Output the (x, y) coordinate of the center of the cell containing the given text.  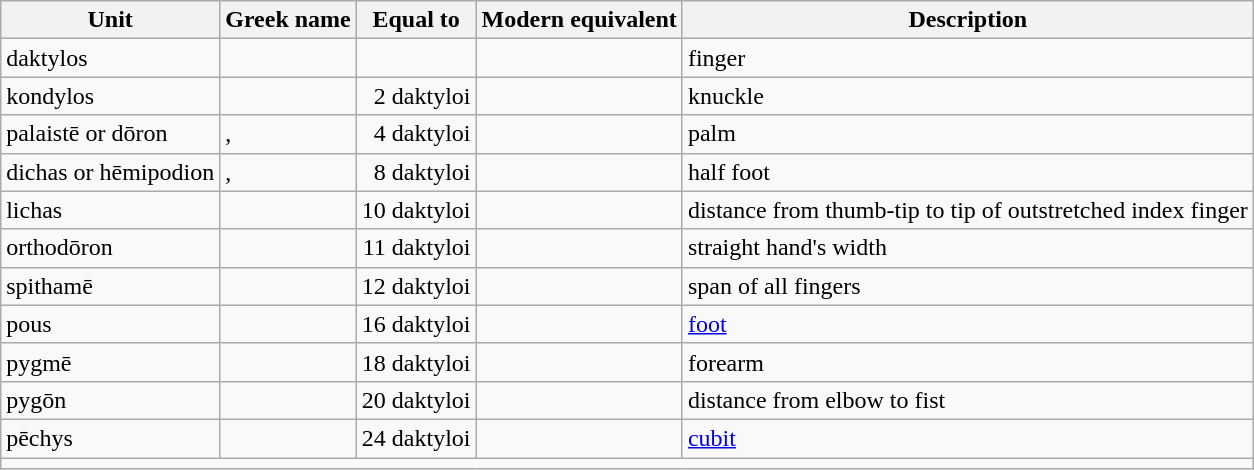
pous (110, 324)
Unit (110, 20)
pygmē (110, 362)
4 daktyloi (416, 134)
half foot (968, 172)
12 daktyloi (416, 286)
orthodōron (110, 248)
foot (968, 324)
finger (968, 58)
palaistē or dōron (110, 134)
spithamē (110, 286)
10 daktyloi (416, 210)
Equal to (416, 20)
Modern equivalent (579, 20)
20 daktyloi (416, 400)
24 daktyloi (416, 438)
2 daktyloi (416, 96)
Greek name (288, 20)
straight hand's width (968, 248)
8 daktyloi (416, 172)
distance from elbow to fist (968, 400)
pēchys (110, 438)
18 daktyloi (416, 362)
span of all fingers (968, 286)
lichas (110, 210)
forearm (968, 362)
knuckle (968, 96)
11 daktyloi (416, 248)
16 daktyloi (416, 324)
distance from thumb-tip to tip of outstretched index finger (968, 210)
cubit (968, 438)
pygōn (110, 400)
kondylos (110, 96)
dichas or hēmipodion (110, 172)
daktylos (110, 58)
Description (968, 20)
palm (968, 134)
